For the text-containing cell, return its midpoint in [X, Y] coordinate format. 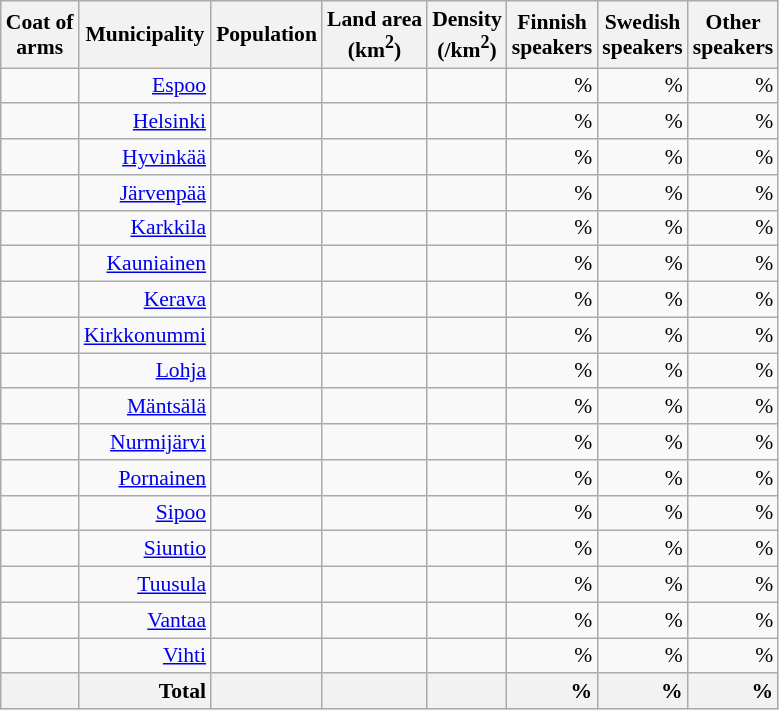
Population [266, 34]
Kerava [145, 300]
Coat ofarms [40, 34]
Otherspeakers [733, 34]
Vantaa [145, 620]
Hyvinkää [145, 157]
Helsinki [145, 122]
Karkkila [145, 228]
Municipality [145, 34]
Lohja [145, 371]
Vihti [145, 656]
Tuusula [145, 585]
Total [145, 692]
Sipoo [145, 513]
Espoo [145, 86]
Siuntio [145, 549]
Kauniainen [145, 264]
Mäntsälä [145, 407]
Finnishspeakers [552, 34]
Nurmijärvi [145, 442]
Land area(km2) [374, 34]
Järvenpää [145, 193]
Density(/km2) [467, 34]
Pornainen [145, 478]
Swedishspeakers [642, 34]
Kirkkonummi [145, 335]
